Provide the (x, y) coordinate of the cell's center where the given text is located.  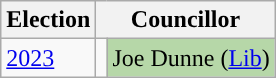
2023 (48, 58)
Election (48, 20)
Joe Dunne (Lib) (191, 58)
Councillor (186, 20)
